Provide the (x, y) coordinate of the cell's center where the given text is located.  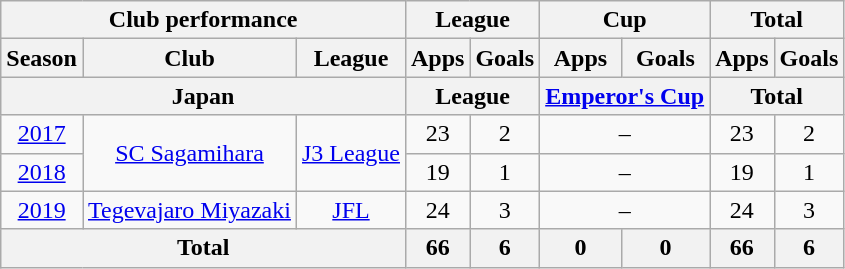
Tegevajaro Miyazaki (189, 210)
SC Sagamihara (189, 153)
Emperor's Cup (625, 96)
JFL (350, 210)
Club performance (204, 20)
Club (189, 58)
Season (42, 58)
2019 (42, 210)
J3 League (350, 153)
Japan (204, 96)
2018 (42, 172)
Cup (625, 20)
2017 (42, 134)
